From the cell containing the given text, extract its center point as [X, Y] coordinate. 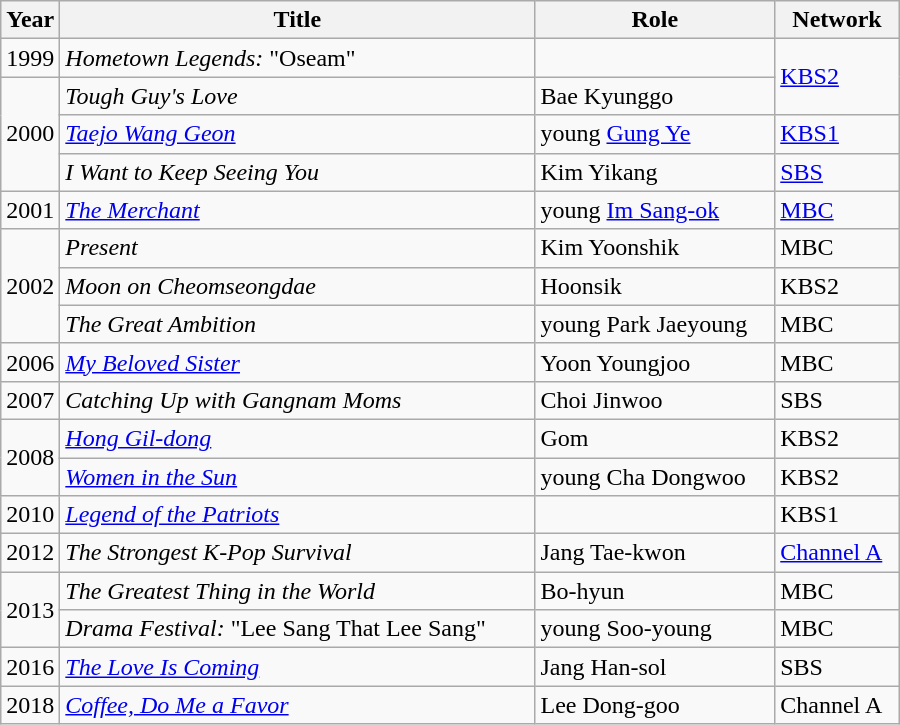
The Love Is Coming [298, 667]
Women in the Sun [298, 477]
Title [298, 20]
young Im Sang-ok [655, 210]
2007 [30, 400]
Hong Gil-dong [298, 438]
Drama Festival: "Lee Sang That Lee Sang" [298, 629]
Hometown Legends: "Oseam" [298, 58]
Choi Jinwoo [655, 400]
2013 [30, 610]
2001 [30, 210]
2012 [30, 553]
Catching Up with Gangnam Moms [298, 400]
Year [30, 20]
2002 [30, 286]
young Soo-young [655, 629]
2010 [30, 515]
The Merchant [298, 210]
young Cha Dongwoo [655, 477]
Yoon Youngjoo [655, 362]
Kim Yikang [655, 172]
The Strongest K-Pop Survival [298, 553]
1999 [30, 58]
Bae Kyunggo [655, 96]
Tough Guy's Love [298, 96]
Role [655, 20]
2018 [30, 705]
young Gung Ye [655, 134]
My Beloved Sister [298, 362]
Gom [655, 438]
Taejo Wang Geon [298, 134]
Legend of the Patriots [298, 515]
Hoonsik [655, 286]
Lee Dong-goo [655, 705]
Coffee, Do Me a Favor [298, 705]
2008 [30, 457]
The Great Ambition [298, 324]
2006 [30, 362]
young Park Jaeyoung [655, 324]
Bo-hyun [655, 591]
Present [298, 248]
2000 [30, 134]
2016 [30, 667]
Jang Han-sol [655, 667]
Network [838, 20]
I Want to Keep Seeing You [298, 172]
Kim Yoonshik [655, 248]
The Greatest Thing in the World [298, 591]
Moon on Cheomseongdae [298, 286]
Jang Tae-kwon [655, 553]
